Locate the cell with the specified text and output its [x, y] center coordinate. 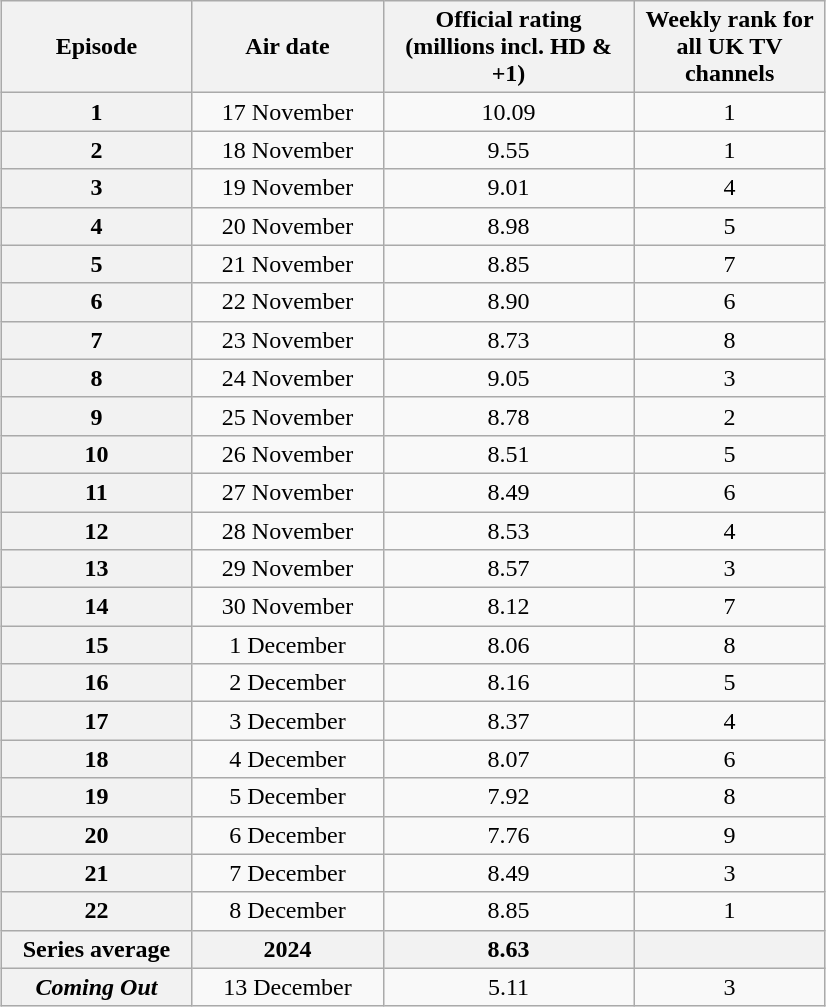
21 November [288, 264]
5 December [288, 797]
2 December [288, 683]
Weekly rank for all UK TV channels [730, 47]
27 November [288, 492]
Official rating (millions incl. HD & +1) [508, 47]
17 [96, 721]
8.53 [508, 531]
16 [96, 683]
21 [96, 873]
13 December [288, 987]
23 November [288, 340]
20 [96, 835]
8.78 [508, 416]
2024 [288, 949]
7.92 [508, 797]
1 December [288, 645]
18 [96, 759]
8.63 [508, 949]
29 November [288, 569]
5.11 [508, 987]
8 December [288, 911]
8.57 [508, 569]
6 December [288, 835]
8.73 [508, 340]
Series average [96, 949]
18 November [288, 150]
14 [96, 607]
9.01 [508, 188]
Episode [96, 47]
8.06 [508, 645]
30 November [288, 607]
11 [96, 492]
26 November [288, 454]
15 [96, 645]
28 November [288, 531]
8.37 [508, 721]
8.90 [508, 302]
Coming Out [96, 987]
12 [96, 531]
25 November [288, 416]
8.51 [508, 454]
8.07 [508, 759]
19 November [288, 188]
8.12 [508, 607]
3 December [288, 721]
8.16 [508, 683]
22 November [288, 302]
17 November [288, 112]
24 November [288, 378]
22 [96, 911]
4 December [288, 759]
20 November [288, 226]
10 [96, 454]
7.76 [508, 835]
8.98 [508, 226]
13 [96, 569]
9.05 [508, 378]
7 December [288, 873]
Air date [288, 47]
19 [96, 797]
10.09 [508, 112]
9.55 [508, 150]
